From the cell containing the given text, extract its center point as [x, y] coordinate. 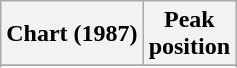
Peakposition [189, 34]
Chart (1987) [72, 34]
